Return [x, y] of the center of cell containing provided text 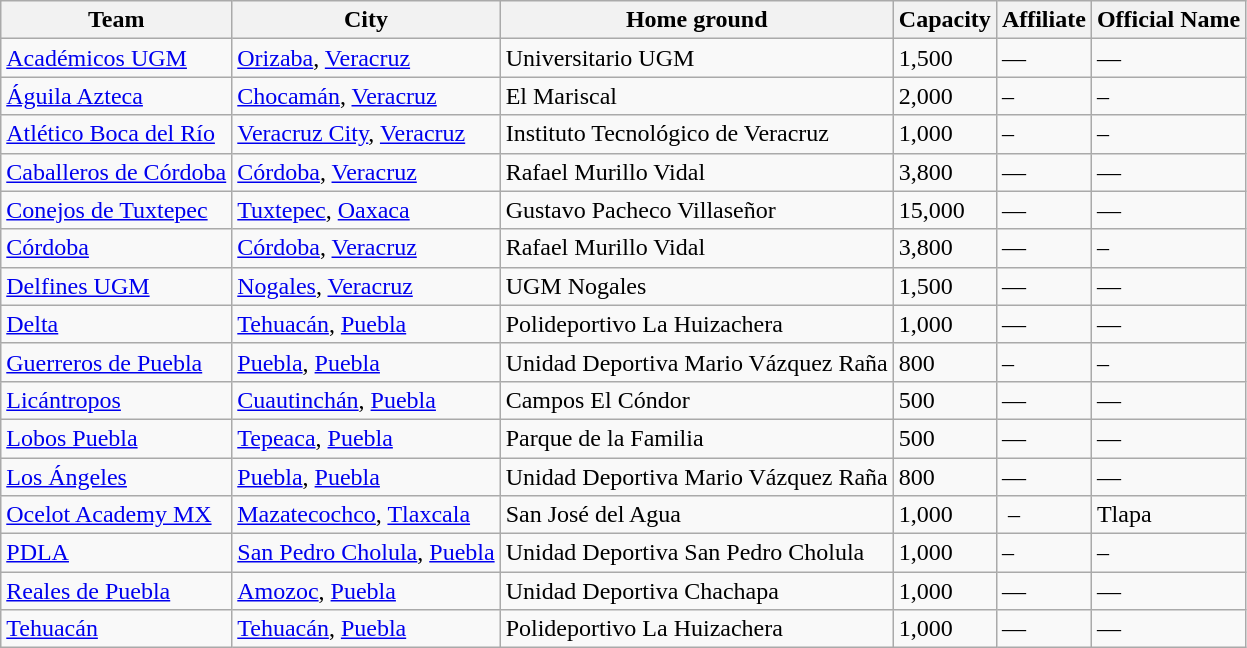
Campos El Cóndor [696, 400]
Córdoba [116, 248]
Unidad Deportiva San Pedro Cholula [696, 553]
Delta [116, 324]
Official Name [1168, 20]
2,000 [944, 96]
Universitario UGM [696, 58]
City [366, 20]
UGM Nogales [696, 286]
Lobos Puebla [116, 438]
Delfines UGM [116, 286]
Nogales, Veracruz [366, 286]
San Pedro Cholula, Puebla [366, 553]
Guerreros de Puebla [116, 362]
Caballeros de Córdoba [116, 172]
Home ground [696, 20]
Cuautinchán, Puebla [366, 400]
Team [116, 20]
Orizaba, Veracruz [366, 58]
Capacity [944, 20]
Gustavo Pacheco Villaseñor [696, 210]
Tuxtepec, Oaxaca [366, 210]
Ocelot Academy MX [116, 515]
Águila Azteca [116, 96]
Instituto Tecnológico de Veracruz [696, 134]
Affiliate [1044, 20]
Unidad Deportiva Chachapa [696, 591]
Amozoc, Puebla [366, 591]
El Mariscal [696, 96]
Conejos de Tuxtepec [116, 210]
Mazatecochco, Tlaxcala [366, 515]
Tehuacán [116, 629]
Académicos UGM [116, 58]
Los Ángeles [116, 477]
Veracruz City, Veracruz [366, 134]
PDLA [116, 553]
Tlapa [1168, 515]
Licántropos [116, 400]
San José del Agua [696, 515]
Tepeaca, Puebla [366, 438]
Reales de Puebla [116, 591]
15,000 [944, 210]
Chocamán, Veracruz [366, 96]
Atlético Boca del Río [116, 134]
Parque de la Familia [696, 438]
